Identify which cell holds the provided text, then report its (x, y) central coordinate. 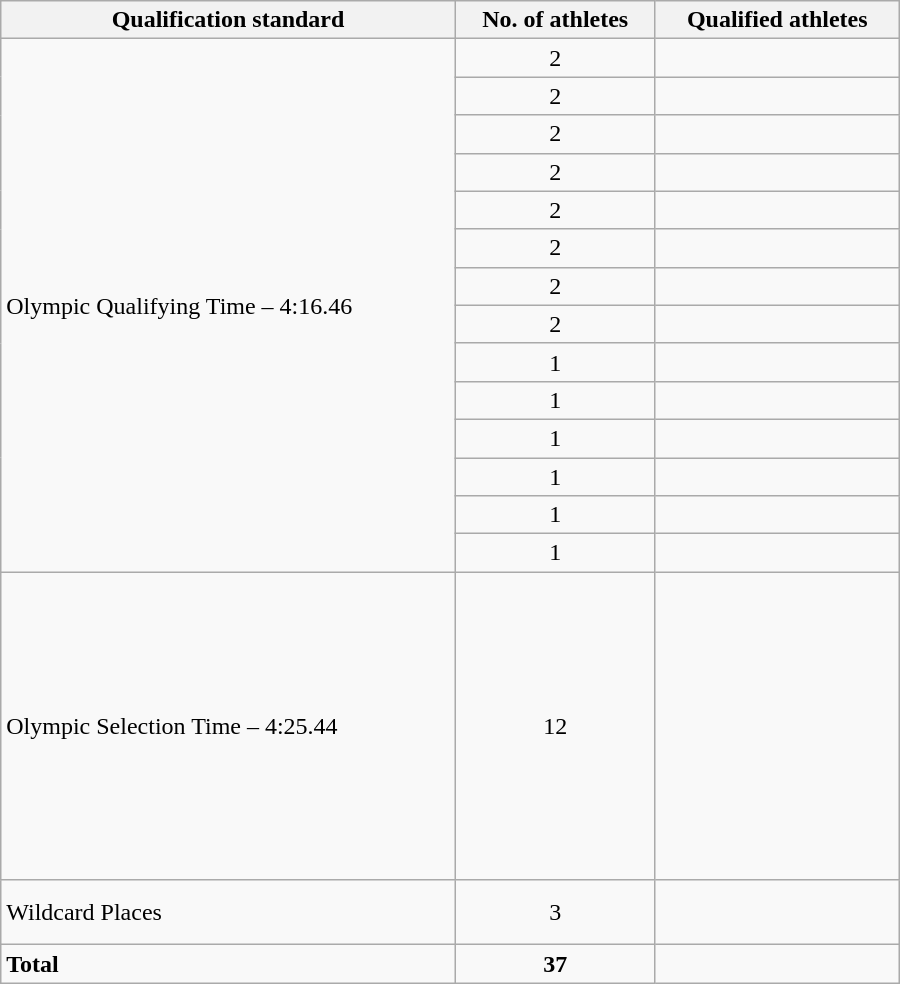
Qualification standard (228, 20)
12 (555, 726)
Olympic Qualifying Time – 4:16.46 (228, 306)
No. of athletes (555, 20)
Total (228, 964)
Qualified athletes (777, 20)
Olympic Selection Time – 4:25.44 (228, 726)
37 (555, 964)
3 (555, 912)
Wildcard Places (228, 912)
